Capture the cell that displays the provided text and extract its [X, Y] central coordinate. 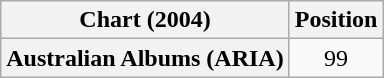
Australian Albums (ARIA) [145, 58]
99 [336, 58]
Chart (2004) [145, 20]
Position [336, 20]
